Find where the given text appears and provide that cell's center as (x, y) coordinate. 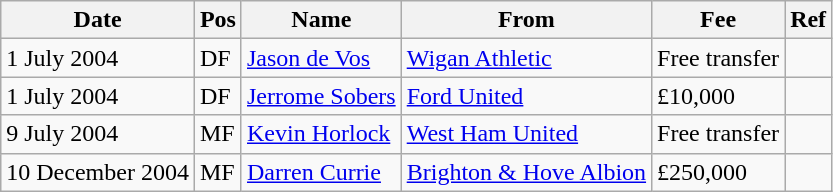
From (526, 20)
Brighton & Hove Albion (526, 172)
Pos (218, 20)
Darren Currie (321, 172)
Jerrome Sobers (321, 96)
Date (98, 20)
Wigan Athletic (526, 58)
Ref (808, 20)
West Ham United (526, 134)
£10,000 (718, 96)
9 July 2004 (98, 134)
Fee (718, 20)
Ford United (526, 96)
10 December 2004 (98, 172)
Kevin Horlock (321, 134)
Jason de Vos (321, 58)
£250,000 (718, 172)
Name (321, 20)
